Output the [X, Y] coordinate of the center of the cell containing the given text.  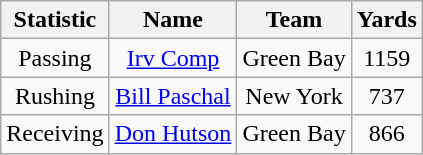
Rushing [55, 96]
1159 [386, 58]
866 [386, 134]
Irv Comp [173, 58]
737 [386, 96]
Yards [386, 20]
Don Hutson [173, 134]
New York [294, 96]
Team [294, 20]
Name [173, 20]
Passing [55, 58]
Bill Paschal [173, 96]
Statistic [55, 20]
Receiving [55, 134]
